Output the (x, y) coordinate of the center of the cell containing the given text.  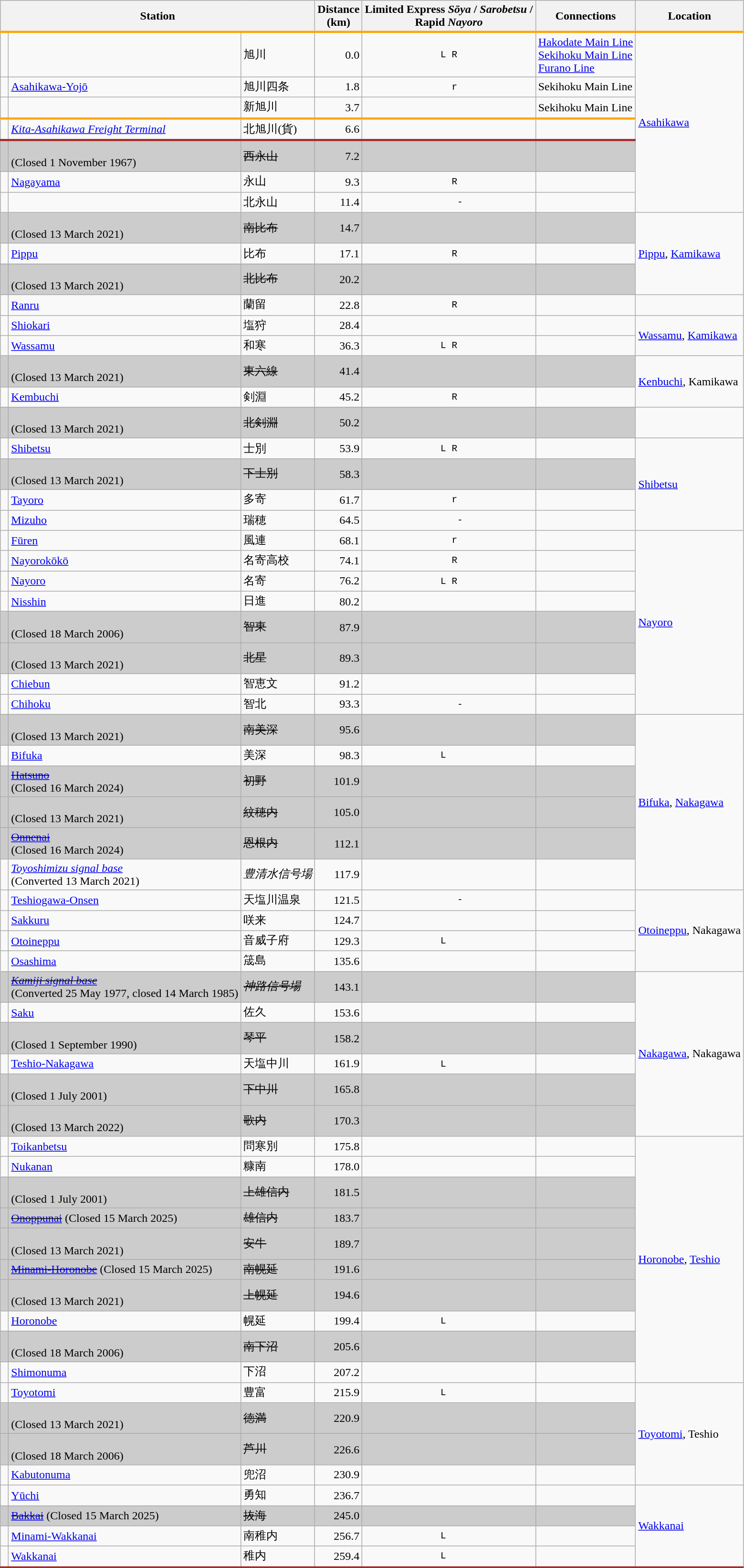
175.8 (339, 1147)
Toyotomi (125, 1392)
181.5 (339, 1193)
Asahikawa (690, 122)
(Closed 13 March 2022) (125, 1120)
Osashima (125, 962)
天塩中川 (278, 1064)
117.9 (339, 875)
93.3 (339, 705)
Otoineppu, Nakagawa (690, 931)
Onoppunai (Closed 15 March 2025) (125, 1218)
佐久 (278, 1012)
101.9 (339, 781)
205.6 (339, 1346)
Teshiogawa-Onsen (125, 901)
幌延 (278, 1321)
Kamiji signal base(Converted 25 May 1977, closed 14 March 1985) (125, 986)
178.0 (339, 1167)
Otoineppu (125, 941)
上幌延 (278, 1295)
11.4 (339, 202)
天塩川温泉 (278, 901)
Asahikawa-Yojō (125, 87)
兜沼 (278, 1475)
1.8 (339, 87)
Teshio-Nakagawa (125, 1064)
Fūren (125, 540)
南稚内 (278, 1536)
風連 (278, 540)
徳満 (278, 1418)
194.6 (339, 1295)
189.7 (339, 1243)
165.8 (339, 1090)
豊富 (278, 1392)
Minami-Wakkanai (125, 1536)
Saku (125, 1012)
旭川四条 (278, 87)
230.9 (339, 1475)
Pippu, Kamikawa (690, 254)
Shimonuma (125, 1372)
名寄高校 (278, 561)
永山 (278, 182)
(Closed 1 November 1967) (125, 156)
Horonobe, Teshio (690, 1260)
筬島 (278, 962)
下中川 (278, 1090)
歌内 (278, 1120)
76.2 (339, 582)
北比布 (278, 279)
和寒 (278, 346)
Nukanan (125, 1167)
14.7 (339, 228)
雄信内 (278, 1218)
南比布 (278, 228)
剣淵 (278, 397)
236.7 (339, 1495)
199.4 (339, 1321)
Kita-Asahikawa Freight Terminal (125, 129)
Nisshin (125, 602)
士別 (278, 449)
智恵文 (278, 684)
129.3 (339, 941)
Chiebun (125, 684)
Onnenai (Closed 16 March 2024) (125, 843)
北旭川(貨) (278, 129)
191.6 (339, 1269)
64.5 (339, 520)
207.2 (339, 1372)
抜海 (278, 1515)
東六線 (278, 371)
Limited Express Sōya / Sarobetsu /Rapid Nayoro (449, 16)
西永山 (278, 156)
58.3 (339, 474)
下士別 (278, 474)
Nayorokōkō (125, 561)
紋穂内 (278, 813)
琴平 (278, 1038)
Kenbuchi, Kamikawa (690, 381)
17.1 (339, 254)
上雄信内 (278, 1193)
Pippu (125, 254)
256.7 (339, 1536)
咲来 (278, 921)
95.6 (339, 730)
6.6 (339, 129)
南幌延 (278, 1269)
美深 (278, 755)
61.7 (339, 499)
259.4 (339, 1557)
勇知 (278, 1495)
Station (157, 16)
新旭川 (278, 107)
36.3 (339, 346)
糠南 (278, 1167)
北剣淵 (278, 423)
20.2 (339, 279)
Distance(km) (339, 16)
安牛 (278, 1243)
183.7 (339, 1218)
塩狩 (278, 326)
Bifuka, Nakagawa (690, 802)
北星 (278, 658)
112.1 (339, 843)
Location (690, 16)
智東 (278, 627)
南美深 (278, 730)
Kembuchi (125, 397)
121.5 (339, 901)
音威子府 (278, 941)
143.1 (339, 986)
Bakkai (Closed 15 March 2025) (125, 1515)
Tayoro (125, 499)
比布 (278, 254)
恩根内 (278, 843)
智北 (278, 705)
3.7 (339, 107)
74.1 (339, 561)
245.0 (339, 1515)
220.9 (339, 1418)
Bifuka (125, 755)
多寄 (278, 499)
80.2 (339, 602)
Kabutonuma (125, 1475)
22.8 (339, 305)
Hakodate Main Line Sekihoku Main Line Furano Line (586, 54)
87.9 (339, 627)
Nakagawa, Nakagawa (690, 1053)
Toyotomi, Teshio (690, 1433)
Chihoku (125, 705)
215.9 (339, 1392)
Shiokari (125, 326)
名寄 (278, 582)
Minami-Horonobe (Closed 15 March 2025) (125, 1269)
Horonobe (125, 1321)
98.3 (339, 755)
稚内 (278, 1557)
神路信号場 (278, 986)
Wassamu, Kamikawa (690, 335)
226.6 (339, 1450)
50.2 (339, 423)
問寒別 (278, 1147)
Yūchi (125, 1495)
28.4 (339, 326)
南下沼 (278, 1346)
105.0 (339, 813)
下沼 (278, 1372)
北永山 (278, 202)
旭川 (278, 54)
53.9 (339, 449)
Ranru (125, 305)
45.2 (339, 397)
89.3 (339, 658)
Hatsuno (Closed 16 March 2024) (125, 781)
芦川 (278, 1450)
9.3 (339, 182)
153.6 (339, 1012)
Mizuho (125, 520)
91.2 (339, 684)
124.7 (339, 921)
170.3 (339, 1120)
Sakkuru (125, 921)
158.2 (339, 1038)
瑞穂 (278, 520)
Wassamu (125, 346)
68.1 (339, 540)
初野 (278, 781)
0.0 (339, 54)
豊清水信号場 (278, 875)
Nagayama (125, 182)
Connections (586, 16)
Toyoshimizu signal base (Converted 13 March 2021) (125, 875)
7.2 (339, 156)
161.9 (339, 1064)
Toikanbetsu (125, 1147)
日進 (278, 602)
蘭留 (278, 305)
135.6 (339, 962)
41.4 (339, 371)
(Closed 1 September 1990) (125, 1038)
